Return the [X, Y] coordinate for the center point of the cell that contains the specified text.  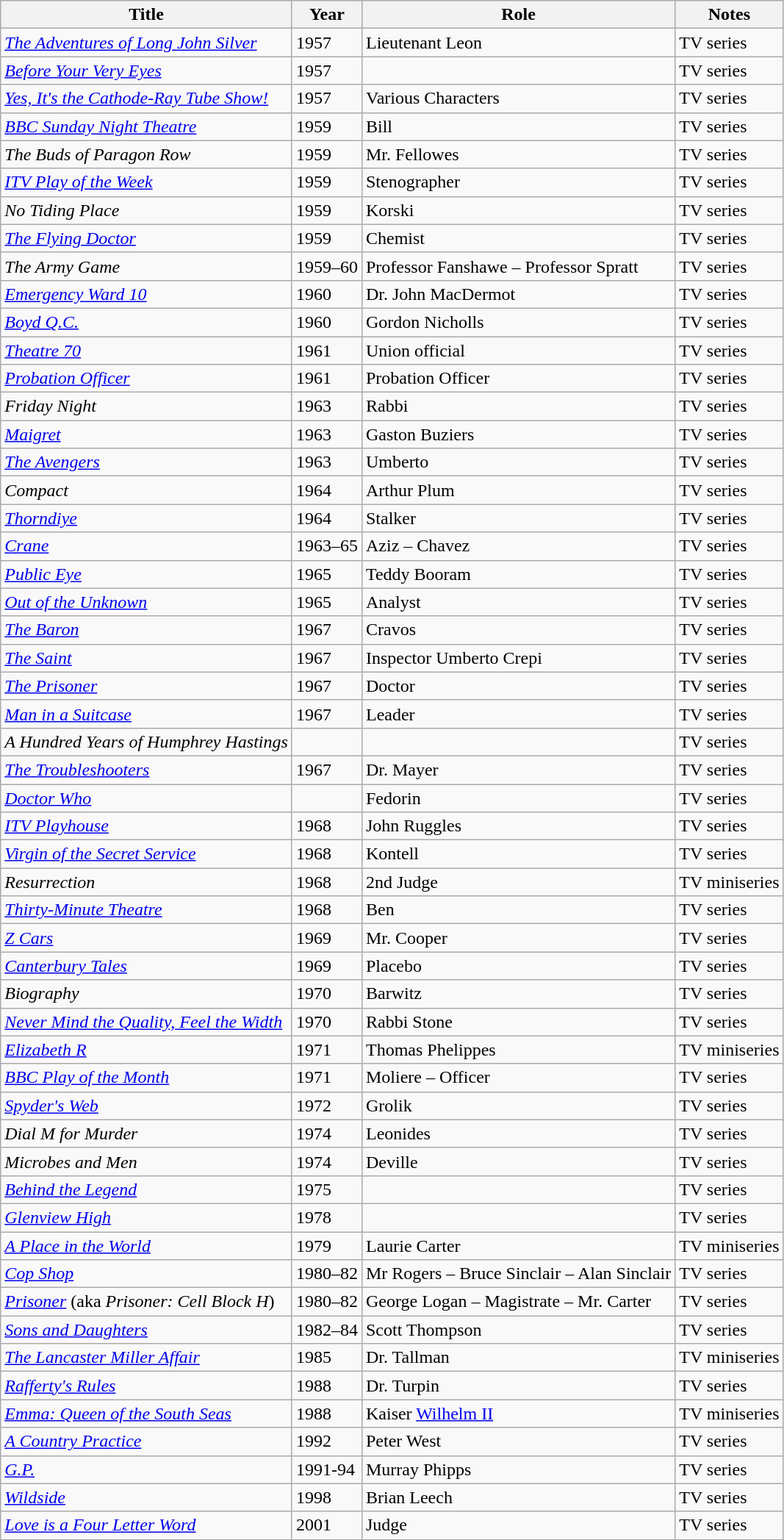
1991-94 [326, 1469]
Rafferty's Rules [147, 1386]
The Troubleshooters [147, 770]
Before Your Very Eyes [147, 71]
Public Eye [147, 574]
Lieutenant Leon [518, 43]
Man in a Suitcase [147, 714]
Professor Fanshawe – Professor Spratt [518, 266]
Cop Shop [147, 1274]
ITV Play of the Week [147, 182]
Microbes and Men [147, 1161]
Canterbury Tales [147, 966]
Spyder's Web [147, 1106]
Gordon Nicholls [518, 322]
A Place in the World [147, 1246]
Peter West [518, 1441]
1959–60 [326, 266]
Behind the Legend [147, 1189]
Resurrection [147, 882]
The Buds of Paragon Row [147, 154]
No Tiding Place [147, 210]
A Hundred Years of Humphrey Hastings [147, 742]
1982–84 [326, 1330]
1979 [326, 1246]
Virgin of the Secret Service [147, 854]
Compact [147, 490]
Out of the Unknown [147, 602]
Dr. John MacDermot [518, 294]
1992 [326, 1441]
Mr. Fellowes [518, 154]
1985 [326, 1358]
Elizabeth R [147, 1050]
Various Characters [518, 99]
Sons and Daughters [147, 1330]
Thorndiye [147, 518]
The Adventures of Long John Silver [147, 43]
Barwitz [518, 994]
John Ruggles [518, 826]
Dr. Turpin [518, 1386]
The Prisoner [147, 686]
Wildside [147, 1497]
Judge [518, 1525]
Grolik [518, 1106]
Mr. Cooper [518, 938]
Boyd Q.C. [147, 322]
Deville [518, 1161]
The Lancaster Miller Affair [147, 1358]
Placebo [518, 966]
Fedorin [518, 798]
2001 [326, 1525]
Stenographer [518, 182]
ITV Playhouse [147, 826]
1975 [326, 1189]
Never Mind the Quality, Feel the Width [147, 1022]
Dr. Tallman [518, 1358]
Stalker [518, 518]
Kontell [518, 854]
Yes, It's the Cathode-Ray Tube Show! [147, 99]
Emergency Ward 10 [147, 294]
1972 [326, 1106]
Doctor Who [147, 798]
The Avengers [147, 462]
George Logan – Magistrate – Mr. Carter [518, 1302]
Doctor [518, 686]
Emma: Queen of the South Seas [147, 1414]
Laurie Carter [518, 1246]
Z Cars [147, 938]
Teddy Booram [518, 574]
Prisoner (aka Prisoner: Cell Block H) [147, 1302]
Umberto [518, 462]
Kaiser Wilhelm II [518, 1414]
Analyst [518, 602]
Inspector Umberto Crepi [518, 658]
Bill [518, 126]
Role [518, 15]
Mr Rogers – Bruce Sinclair – Alan Sinclair [518, 1274]
Korski [518, 210]
Murray Phipps [518, 1469]
Title [147, 15]
Chemist [518, 238]
The Flying Doctor [147, 238]
Rabbi Stone [518, 1022]
Love is a Four Letter Word [147, 1525]
Cravos [518, 630]
Gaston Buziers [518, 434]
Dr. Mayer [518, 770]
Moliere – Officer [518, 1078]
Year [326, 15]
1998 [326, 1497]
Leader [518, 714]
Ben [518, 910]
Crane [147, 546]
Maigret [147, 434]
Leonides [518, 1133]
The Saint [147, 658]
BBC Sunday Night Theatre [147, 126]
Notes [729, 15]
The Army Game [147, 266]
Scott Thompson [518, 1330]
Friday Night [147, 407]
2nd Judge [518, 882]
Dial M for Murder [147, 1133]
BBC Play of the Month [147, 1078]
A Country Practice [147, 1441]
The Baron [147, 630]
Brian Leech [518, 1497]
Thomas Phelippes [518, 1050]
Union official [518, 351]
Thirty-Minute Theatre [147, 910]
Theatre 70 [147, 351]
Rabbi [518, 407]
Aziz – Chavez [518, 546]
Glenview High [147, 1217]
1978 [326, 1217]
G.P. [147, 1469]
Biography [147, 994]
Arthur Plum [518, 490]
1963–65 [326, 546]
